Return the (X, Y) coordinate for the center point of the cell that contains the specified text.  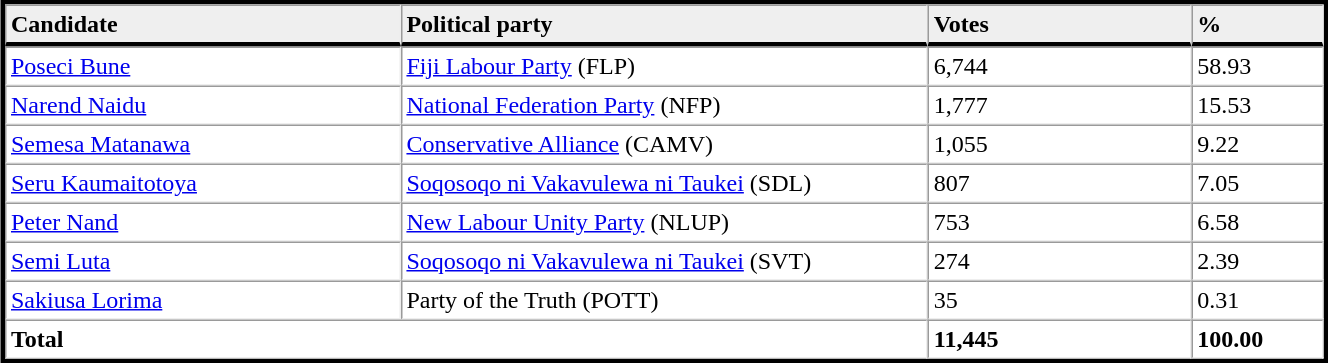
11,445 (1060, 340)
Candidate (202, 25)
Semesa Matanawa (202, 144)
Semi Luta (202, 262)
6.58 (1257, 222)
Total (466, 340)
6,744 (1060, 66)
Poseci Bune (202, 66)
New Labour Unity Party (NLUP) (664, 222)
Soqosoqo ni Vakavulewa ni Taukei (SDL) (664, 184)
7.05 (1257, 184)
National Federation Party (NFP) (664, 106)
Soqosoqo ni Vakavulewa ni Taukei (SVT) (664, 262)
Political party (664, 25)
Seru Kaumaitotoya (202, 184)
807 (1060, 184)
1,777 (1060, 106)
9.22 (1257, 144)
Narend Naidu (202, 106)
% (1257, 25)
274 (1060, 262)
58.93 (1257, 66)
1,055 (1060, 144)
Fiji Labour Party (FLP) (664, 66)
Party of the Truth (POTT) (664, 300)
Peter Nand (202, 222)
Votes (1060, 25)
Sakiusa Lorima (202, 300)
35 (1060, 300)
15.53 (1257, 106)
753 (1060, 222)
100.00 (1257, 340)
Conservative Alliance (CAMV) (664, 144)
0.31 (1257, 300)
2.39 (1257, 262)
